Provide the (X, Y) coordinate of the cell's center where the given text is located.  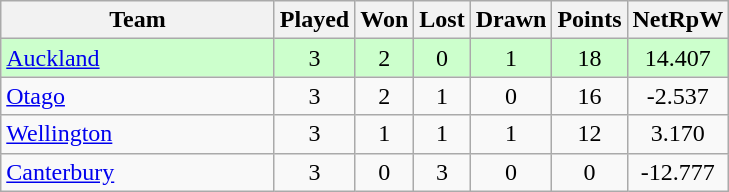
Team (138, 20)
Wellington (138, 134)
-12.777 (678, 172)
Otago (138, 96)
Drawn (511, 20)
Won (384, 20)
Canterbury (138, 172)
Played (314, 20)
NetRpW (678, 20)
14.407 (678, 58)
16 (590, 96)
12 (590, 134)
18 (590, 58)
-2.537 (678, 96)
3.170 (678, 134)
Auckland (138, 58)
Points (590, 20)
Lost (442, 20)
